Identify which cell holds the provided text, then report its (x, y) central coordinate. 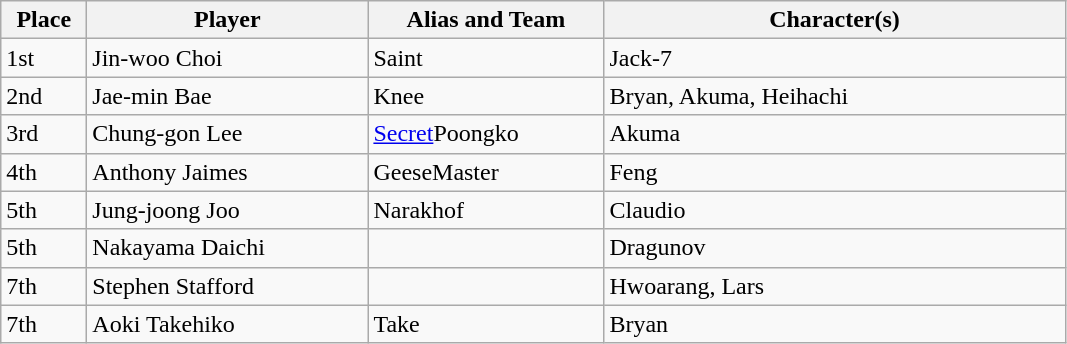
Anthony Jaimes (228, 172)
SecretPoongko (486, 134)
Alias and Team (486, 20)
Player (228, 20)
Jae-min Bae (228, 96)
Jack-7 (834, 58)
Dragunov (834, 248)
Narakhof (486, 210)
Akuma (834, 134)
Nakayama Daichi (228, 248)
Bryan (834, 324)
Jin-woo Choi (228, 58)
Hwoarang, Lars (834, 286)
Stephen Stafford (228, 286)
Place (44, 20)
GeeseMaster (486, 172)
Saint (486, 58)
1st (44, 58)
2nd (44, 96)
Chung-gon Lee (228, 134)
Feng (834, 172)
Knee (486, 96)
Character(s) (834, 20)
Claudio (834, 210)
3rd (44, 134)
Aoki Takehiko (228, 324)
Bryan, Akuma, Heihachi (834, 96)
4th (44, 172)
Take (486, 324)
Jung-joong Joo (228, 210)
